Output the (X, Y) coordinate of the center of the cell containing the given text.  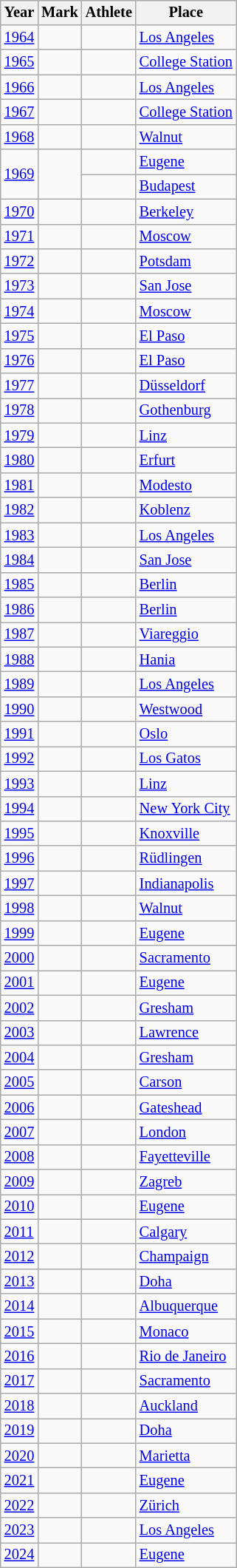
2019 (19, 1431)
1980 (19, 461)
Monaco (186, 1331)
2016 (19, 1357)
2009 (19, 1182)
1997 (19, 883)
2015 (19, 1331)
Lawrence (186, 1033)
1993 (19, 784)
1990 (19, 710)
1968 (19, 137)
2012 (19, 1257)
Zürich (186, 1506)
2006 (19, 1107)
Auckland (186, 1406)
1981 (19, 486)
Athlete (109, 13)
2024 (19, 1555)
1988 (19, 659)
1985 (19, 585)
1972 (19, 262)
1987 (19, 635)
2013 (19, 1282)
Gothenburg (186, 411)
1973 (19, 286)
2018 (19, 1406)
Westwood (186, 710)
2007 (19, 1133)
Champaign (186, 1257)
London (186, 1133)
1998 (19, 909)
1984 (19, 560)
2011 (19, 1232)
Mark (60, 13)
1996 (19, 858)
1995 (19, 834)
Los Gatos (186, 759)
Year (19, 13)
1975 (19, 336)
2022 (19, 1506)
Oslo (186, 734)
1970 (19, 211)
1982 (19, 510)
Place (186, 13)
Koblenz (186, 510)
2002 (19, 1008)
1991 (19, 734)
New York City (186, 809)
2020 (19, 1456)
Gateshead (186, 1107)
1979 (19, 435)
Fayetteville (186, 1157)
1986 (19, 610)
Marietta (186, 1456)
2014 (19, 1306)
Knoxville (186, 834)
Erfurt (186, 461)
Zagreb (186, 1182)
1978 (19, 411)
2017 (19, 1381)
Carson (186, 1082)
2001 (19, 983)
2021 (19, 1481)
Viareggio (186, 635)
1969 (19, 174)
Potsdam (186, 262)
1976 (19, 361)
2003 (19, 1033)
Indianapolis (186, 883)
Modesto (186, 486)
1989 (19, 685)
2010 (19, 1207)
2005 (19, 1082)
2000 (19, 958)
1999 (19, 933)
2008 (19, 1157)
1983 (19, 535)
1992 (19, 759)
1964 (19, 38)
Calgary (186, 1232)
1966 (19, 87)
1977 (19, 386)
2023 (19, 1530)
1965 (19, 62)
Rio de Janeiro (186, 1357)
Düsseldorf (186, 386)
Albuquerque (186, 1306)
1971 (19, 237)
Budapest (186, 187)
Hania (186, 659)
1967 (19, 112)
Rüdlingen (186, 858)
1994 (19, 809)
1974 (19, 311)
Berkeley (186, 211)
2004 (19, 1058)
